Pinpoint the cell where the given text exists, returning its [x, y] midpoint coordinate. 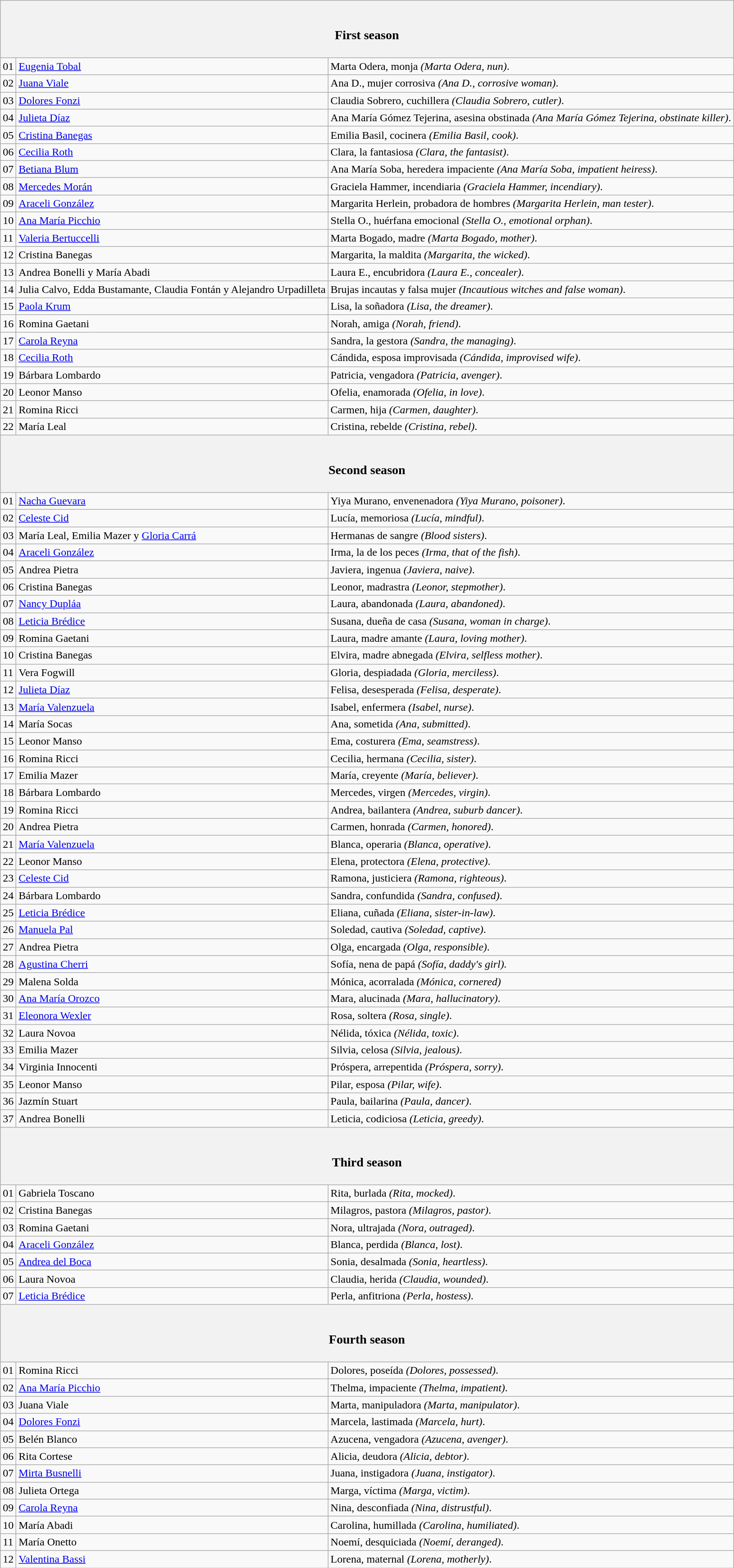
Susana, dueña de casa (Susana, woman in charge). [531, 621]
Thelma, impaciente (Thelma, impatient). [531, 1388]
Lorena, maternal (Lorena, motherly). [531, 1559]
Nancy Dupláa [172, 604]
Mercedes, virgen (Mercedes, virgin). [531, 793]
Próspera, arrepentida (Próspera, sorry). [531, 1067]
Brujas incautas y falsa mujer (Incautious witches and false woman). [531, 289]
29 [8, 981]
Margarita, la maldita (Margarita, the wicked). [531, 255]
Clara, la fantasiosa (Clara, the fantasist). [531, 152]
Marcela, lastimada (Marcela, hurt). [531, 1422]
34 [8, 1067]
Leticia, codiciosa (Leticia, greedy). [531, 1119]
Andrea Bonelli y María Abadi [172, 272]
Norah, amiga (Norah, friend). [531, 324]
Marta Bogado, madre (Marta Bogado, mother). [531, 238]
31 [8, 1015]
Nacha Guevara [172, 501]
Laura, abandonada (Laura, abandoned). [531, 604]
37 [8, 1119]
Blanca, perdida (Blanca, lost). [531, 1244]
33 [8, 1050]
Felisa, desesperada (Felisa, desperate). [531, 690]
María Onetto [172, 1542]
Agustina Cherri [172, 964]
Nina, desconfiada (Nina, distrustful). [531, 1508]
Andrea del Boca [172, 1262]
Laura, madre amante (Laura, loving mother). [531, 638]
Fourth season [367, 1333]
María Abadi [172, 1525]
Noemí, desquiciada (Noemí, deranged). [531, 1542]
Mirta Busnelli [172, 1473]
Javiera, ingenua (Javiera, naive). [531, 570]
Marta, manipuladora (Marta, manipulator). [531, 1405]
32 [8, 1033]
Marta Odera, monja (Marta Odera, nun). [531, 66]
25 [8, 913]
Soledad, cautiva (Soledad, captive). [531, 930]
Marga, víctima (Marga, victim). [531, 1490]
Mercedes Morán [172, 186]
28 [8, 964]
Stella O., huérfana emocional (Stella O., emotional orphan). [531, 221]
Gloria, despiadada (Gloria, merciless). [531, 672]
María, creyente (María, believer). [531, 776]
Virginia Innocenti [172, 1067]
Gabriela Toscano [172, 1193]
Rita Cortese [172, 1456]
Belén Blanco [172, 1439]
Andrea Bonelli [172, 1119]
Mara, alucinada (Mara, hallucinatory). [531, 998]
Carmen, honrada (Carmen, honored). [531, 827]
Third season [367, 1156]
Manuela Pal [172, 930]
Carmen, hija (Carmen, daughter). [531, 409]
Ana María Soba, heredera impaciente (Ana María Soba, impatient heiress). [531, 169]
Elvira, madre abnegada (Elvira, selfless mother). [531, 655]
Vera Fogwill [172, 672]
Cándida, esposa improvisada (Cándida, improvised wife). [531, 358]
Sofía, nena de papá (Sofía, daddy's girl). [531, 964]
Leonor, madrastra (Leonor, stepmother). [531, 587]
26 [8, 930]
Olga, encargada (Olga, responsible). [531, 947]
Lucía, memoriosa (Lucía, mindful). [531, 518]
24 [8, 896]
Andrea, bailantera (Andrea, suburb dancer). [531, 810]
Carolina, humillada (Carolina, humiliated). [531, 1525]
Perla, anfitriona (Perla, hostess). [531, 1296]
Eliana, cuñada (Eliana, sister-in-law). [531, 913]
Sonia, desalmada (Sonia, heartless). [531, 1262]
Paola Krum [172, 306]
23 [8, 878]
Julia Calvo, Edda Bustamante, Claudia Fontán y Alejandro Urpadilleta [172, 289]
Yiya Murano, envenenadora (Yiya Murano, poisoner). [531, 501]
Valentina Bassi [172, 1559]
Alicia, deudora (Alicia, debtor). [531, 1456]
Nélida, tóxica (Nélida, toxic). [531, 1033]
Ana María Gómez Tejerina, asesina obstinada (Ana María Gómez Tejerina, obstinate killer). [531, 118]
Azucena, vengadora (Azucena, avenger). [531, 1439]
Pilar, esposa (Pilar, wife). [531, 1084]
30 [8, 998]
Rita, burlada (Rita, mocked). [531, 1193]
Ramona, justiciera (Ramona, righteous). [531, 878]
Ofelia, enamorada (Ofelia, in love). [531, 392]
Laura E., encubridora (Laura E., concealer). [531, 272]
Claudia Sobrero, cuchillera (Claudia Sobrero, cutler). [531, 101]
35 [8, 1084]
Elena, protectora (Elena, protective). [531, 861]
Graciela Hammer, incendiaria (Graciela Hammer, incendiary). [531, 186]
Isabel, enfermera (Isabel, nurse). [531, 707]
Cecilia, hermana (Cecilia, sister). [531, 759]
Nora, ultrajada (Nora, outraged). [531, 1227]
Sandra, la gestora (Sandra, the managing). [531, 341]
Emilia Basil, cocinera (Emilia Basil, cook). [531, 135]
Dolores, poseída (Dolores, possessed). [531, 1371]
Eugenia Tobal [172, 66]
Juana, instigadora (Juana, instigator). [531, 1473]
Ema, costurera (Ema, seamstress). [531, 741]
Ana María Orozco [172, 998]
María Socas [172, 724]
Eleonora Wexler [172, 1015]
First season [367, 29]
Patricia, vengadora (Patricia, avenger). [531, 375]
Betiana Blum [172, 169]
Valeria Bertuccelli [172, 238]
Cristina, rebelde (Cristina, rebel). [531, 426]
Claudia, herida (Claudia, wounded). [531, 1279]
Silvia, celosa (Silvia, jealous). [531, 1050]
María Leal, Emilia Mazer y Gloria Carrá [172, 535]
Second season [367, 463]
Irma, la de los peces (Irma, that of the fish). [531, 553]
Malena Solda [172, 981]
Paula, bailarina (Paula, dancer). [531, 1102]
Blanca, operaria (Blanca, operative). [531, 844]
Hermanas de sangre (Blood sisters). [531, 535]
Lisa, la soñadora (Lisa, the dreamer). [531, 306]
Mónica, acorralada (Mónica, cornered) [531, 981]
36 [8, 1102]
Rosa, soltera (Rosa, single). [531, 1015]
María Leal [172, 426]
Ana, sometida (Ana, submitted). [531, 724]
Julieta Ortega [172, 1490]
Jazmín Stuart [172, 1102]
Margarita Herlein, probadora de hombres (Margarita Herlein, man tester). [531, 203]
Milagros, pastora (Milagros, pastor). [531, 1210]
27 [8, 947]
Sandra, confundida (Sandra, confused). [531, 896]
Ana D., mujer corrosiva (Ana D., corrosive woman). [531, 83]
